Return the (x, y) coordinate for the center point of the cell that contains the specified text.  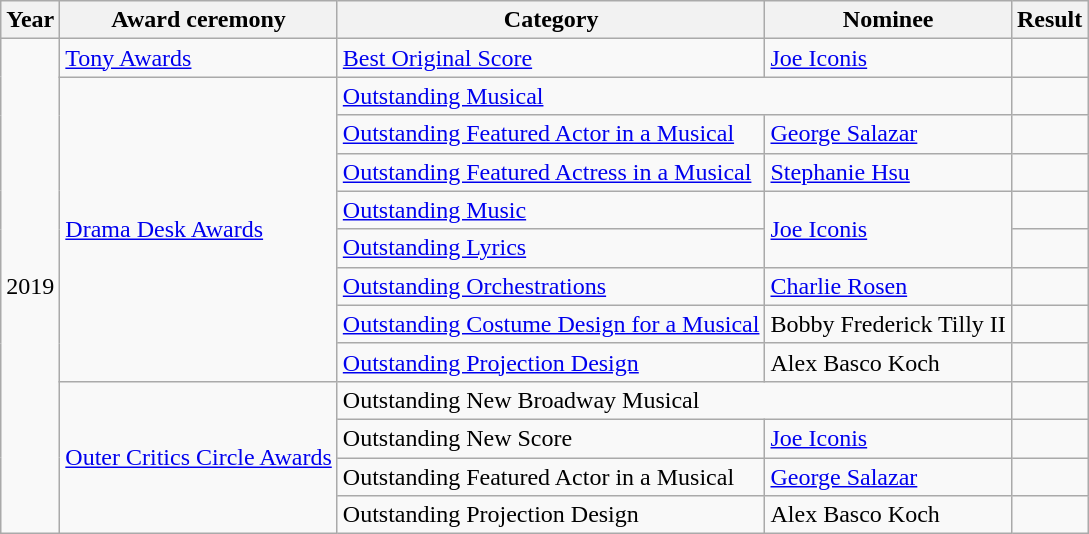
Category (551, 20)
Outstanding New Broadway Musical (674, 400)
Nominee (888, 20)
Outstanding Musical (674, 96)
Award ceremony (198, 20)
Charlie Rosen (888, 286)
Result (1049, 20)
Outer Critics Circle Awards (198, 457)
Year (30, 20)
Stephanie Hsu (888, 172)
Outstanding Music (551, 210)
Outstanding Orchestrations (551, 286)
2019 (30, 286)
Outstanding Featured Actress in a Musical (551, 172)
Bobby Frederick Tilly II (888, 324)
Outstanding New Score (551, 438)
Outstanding Lyrics (551, 248)
Outstanding Costume Design for a Musical (551, 324)
Tony Awards (198, 58)
Drama Desk Awards (198, 229)
Best Original Score (551, 58)
